For the text-containing cell, return its midpoint in (x, y) coordinate format. 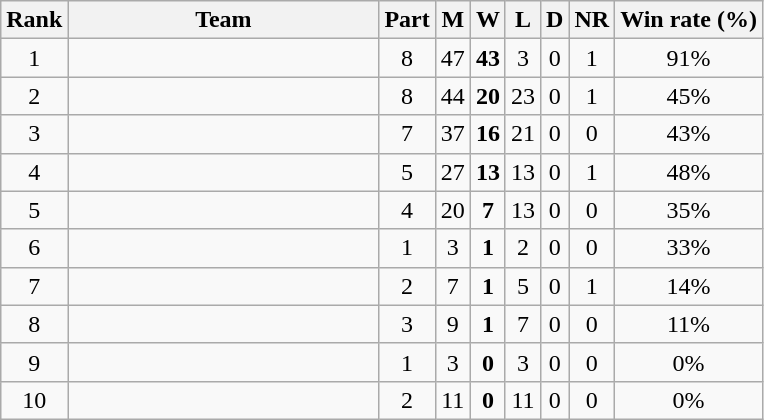
M (452, 20)
Part (407, 20)
33% (689, 248)
43 (488, 58)
Win rate (%) (689, 20)
6 (34, 248)
10 (34, 400)
D (554, 20)
Rank (34, 20)
21 (522, 134)
48% (689, 172)
Team (224, 20)
L (522, 20)
37 (452, 134)
91% (689, 58)
27 (452, 172)
16 (488, 134)
45% (689, 96)
44 (452, 96)
23 (522, 96)
NR (592, 20)
11% (689, 324)
W (488, 20)
14% (689, 286)
47 (452, 58)
43% (689, 134)
35% (689, 210)
